Search for the cell housing the specified text and yield its [X, Y] center coordinate. 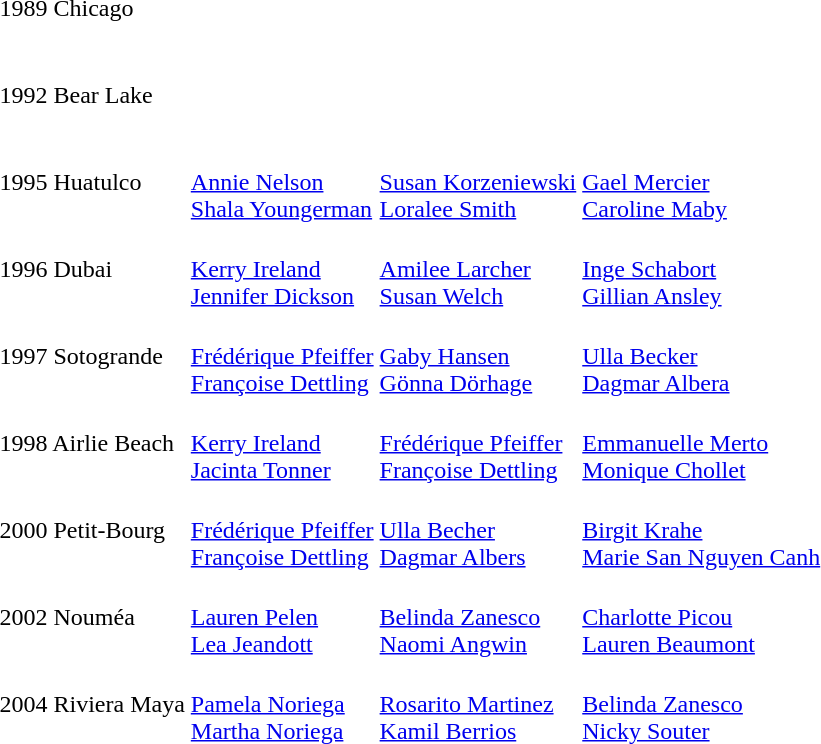
Amilee LarcherSusan Welch [478, 269]
Gaby HansenGönna Dörhage [478, 356]
Susan KorzeniewskiLoralee Smith [478, 182]
Lauren PelenLea Jeandott [282, 617]
Kerry IrelandJennifer Dickson [282, 269]
Kerry IrelandJacinta Tonner [282, 443]
Ulla BecherDagmar Albers [478, 530]
Belinda ZanescoNaomi Angwin [478, 617]
Annie NelsonShala Youngerman [282, 182]
